Provide the (x, y) coordinate of the cell's center where the given text is located.  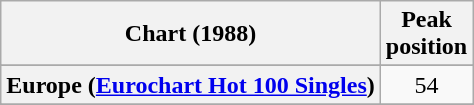
Europe (Eurochart Hot 100 Singles) (191, 85)
Peakposition (426, 34)
54 (426, 85)
Chart (1988) (191, 34)
